From the cell containing the given text, extract its center point as (X, Y) coordinate. 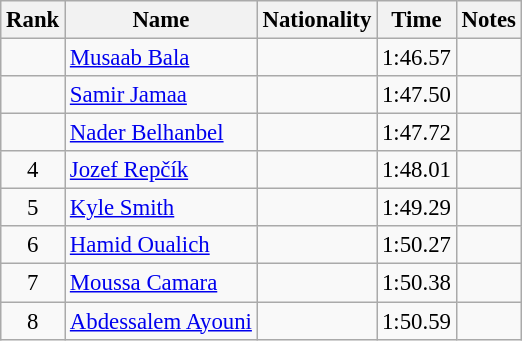
Nader Belhanbel (162, 133)
1:50.38 (417, 283)
1:47.50 (417, 95)
Nationality (316, 20)
5 (33, 208)
Jozef Repčík (162, 170)
6 (33, 245)
1:49.29 (417, 208)
Notes (488, 20)
Hamid Oualich (162, 245)
1:50.27 (417, 245)
Time (417, 20)
4 (33, 170)
1:47.72 (417, 133)
Name (162, 20)
Rank (33, 20)
Musaab Bala (162, 58)
Moussa Camara (162, 283)
Kyle Smith (162, 208)
Abdessalem Ayouni (162, 321)
1:50.59 (417, 321)
8 (33, 321)
1:46.57 (417, 58)
7 (33, 283)
1:48.01 (417, 170)
Samir Jamaa (162, 95)
